Output the (x, y) coordinate of the center of the cell containing the given text.  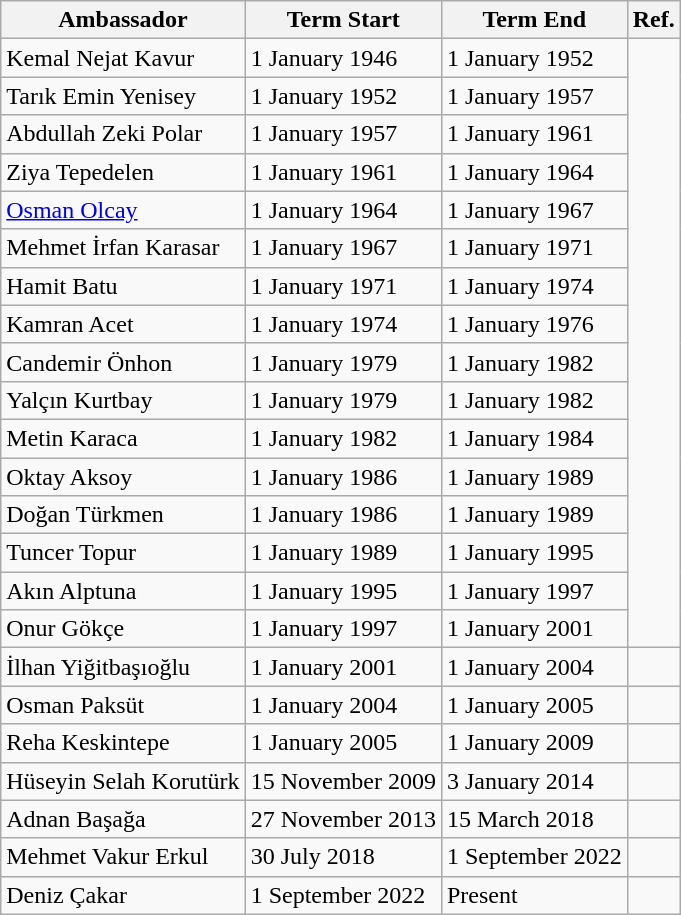
1 January 1946 (343, 58)
Doğan Türkmen (123, 515)
1 January 1976 (534, 324)
Yalçın Kurtbay (123, 400)
3 January 2014 (534, 781)
Tarık Emin Yenisey (123, 96)
Kamran Acet (123, 324)
Deniz Çakar (123, 895)
15 November 2009 (343, 781)
Ziya Tepedelen (123, 172)
Mehmet Vakur Erkul (123, 857)
27 November 2013 (343, 819)
Abdullah Zeki Polar (123, 134)
Hamit Batu (123, 286)
Onur Gökçe (123, 629)
Oktay Aksoy (123, 477)
Term End (534, 20)
Tuncer Topur (123, 553)
Reha Keskintepe (123, 743)
Adnan Başağa (123, 819)
Mehmet İrfan Karasar (123, 248)
Metin Karaca (123, 438)
Term Start (343, 20)
Ambassador (123, 20)
Candemir Önhon (123, 362)
Ref. (654, 20)
Present (534, 895)
Hüseyin Selah Korutürk (123, 781)
1 January 2009 (534, 743)
Osman Paksüt (123, 705)
1 January 1984 (534, 438)
Osman Olcay (123, 210)
15 March 2018 (534, 819)
İlhan Yiğitbaşıoğlu (123, 667)
Akın Alptuna (123, 591)
30 July 2018 (343, 857)
Kemal Nejat Kavur (123, 58)
